Pinpoint the cell where the given text exists, returning its [x, y] midpoint coordinate. 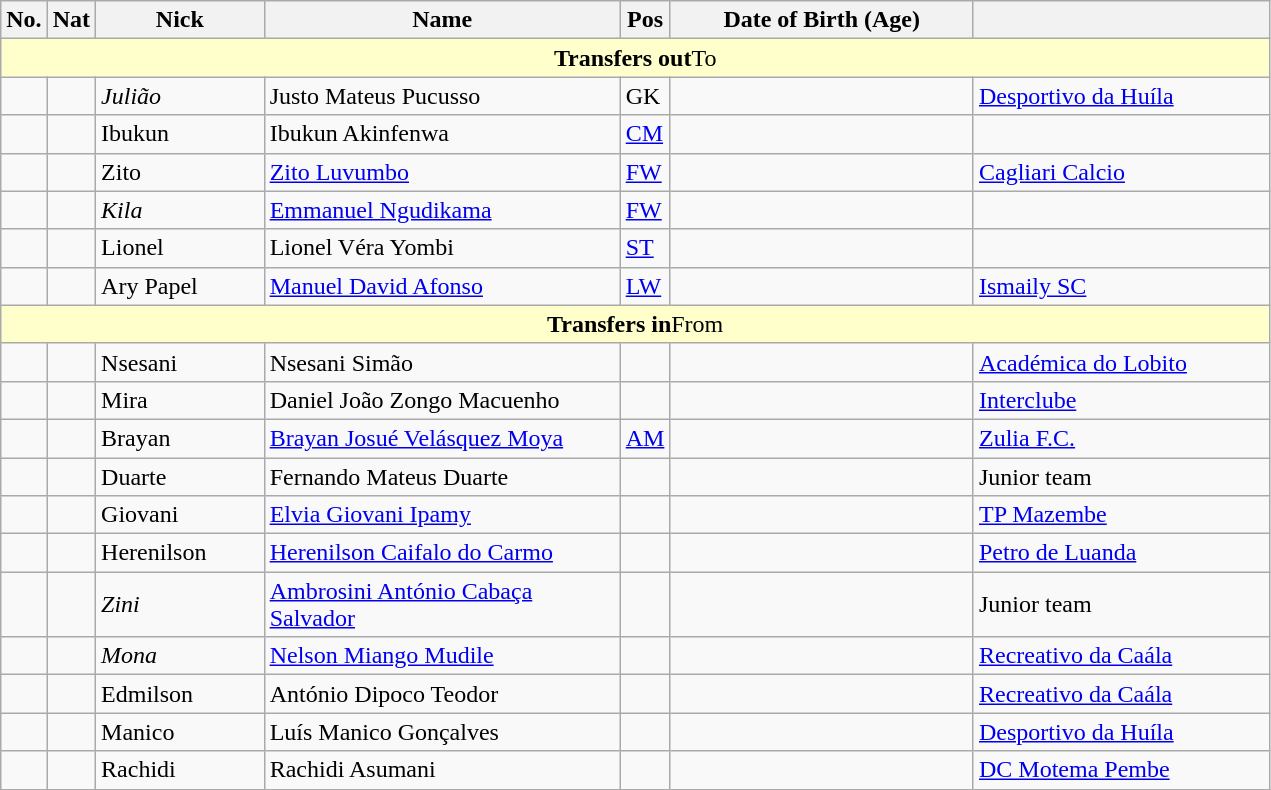
Edmilson [180, 694]
Manuel David Afonso [442, 286]
Cagliari Calcio [1121, 172]
Brayan Josué Velásquez Moya [442, 438]
Nick [180, 20]
Zulia F.C. [1121, 438]
Lionel Véra Yombi [442, 248]
Interclube [1121, 400]
CM [645, 134]
Transfers inFrom [636, 324]
Petro de Luanda [1121, 553]
Date of Birth (Age) [822, 20]
Ibukun [180, 134]
Emmanuel Ngudikama [442, 210]
Giovani [180, 515]
Zito Luvumbo [442, 172]
António Dipoco Teodor [442, 694]
AM [645, 438]
ST [645, 248]
Manico [180, 732]
Académica do Lobito [1121, 362]
Herenilson Caifalo do Carmo [442, 553]
Lionel [180, 248]
Ibukun Akinfenwa [442, 134]
Zito [180, 172]
Daniel João Zongo Macuenho [442, 400]
Name [442, 20]
Rachidi [180, 770]
DC Motema Pembe [1121, 770]
Duarte [180, 477]
Kila [180, 210]
Rachidi Asumani [442, 770]
Ary Papel [180, 286]
Zini [180, 604]
Herenilson [180, 553]
Brayan [180, 438]
LW [645, 286]
Transfers outTo [636, 58]
Ismaily SC [1121, 286]
Nsesani [180, 362]
Justo Mateus Pucusso [442, 96]
Fernando Mateus Duarte [442, 477]
Pos [645, 20]
TP Mazembe [1121, 515]
Mira [180, 400]
Luís Manico Gonçalves [442, 732]
Nelson Miango Mudile [442, 656]
GK [645, 96]
Nsesani Simão [442, 362]
Mona [180, 656]
Nat [71, 20]
Julião [180, 96]
Ambrosini António Cabaça Salvador [442, 604]
No. [24, 20]
Elvia Giovani Ipamy [442, 515]
